Locate the cell with the specified text and output its [x, y] center coordinate. 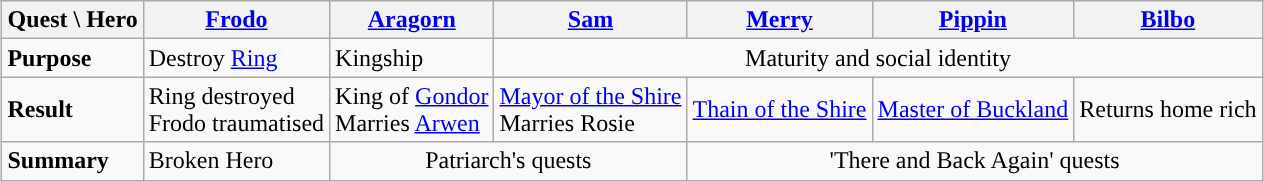
Merry [780, 20]
Returns home rich [1168, 110]
Sam [590, 20]
Quest \ Hero [72, 20]
Broken Hero [236, 161]
Purpose [72, 58]
Result [72, 110]
Thain of the Shire [780, 110]
Frodo [236, 20]
Pippin [973, 20]
Ring destroyedFrodo traumatised [236, 110]
Mayor of the ShireMarries Rosie [590, 110]
King of GondorMarries Arwen [412, 110]
'There and Back Again' quests [974, 161]
Bilbo [1168, 20]
Aragorn [412, 20]
Master of Buckland [973, 110]
Destroy Ring [236, 58]
Kingship [412, 58]
Maturity and social identity [878, 58]
Patriarch's quests [508, 161]
Summary [72, 161]
